Scan for the cell matching the given text and deliver its [X, Y] coordinate at center. 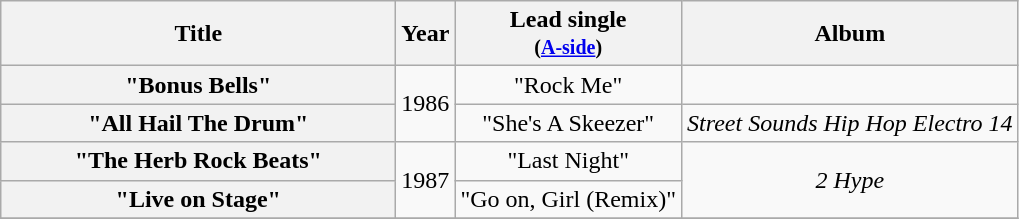
"Go on, Girl (Remix)" [568, 199]
Lead single (A-side) [568, 34]
1986 [426, 104]
Year [426, 34]
Street Sounds Hip Hop Electro 14 [850, 123]
"Last Night" [568, 161]
"Live on Stage" [198, 199]
1987 [426, 180]
"Bonus Bells" [198, 85]
"She's A Skeezer" [568, 123]
"Rock Me" [568, 85]
"The Herb Rock Beats" [198, 161]
Title [198, 34]
"All Hail The Drum" [198, 123]
2 Hype [850, 180]
Album [850, 34]
